Search for the cell housing the specified text and yield its [x, y] center coordinate. 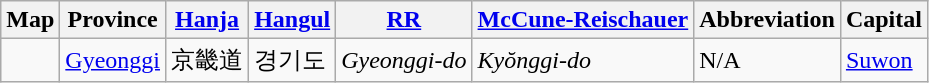
Capital [884, 20]
Gyeonggi [113, 60]
Hangul [292, 20]
京畿道 [208, 60]
Map [30, 20]
McCune-Reischauer [583, 20]
Province [113, 20]
Abbreviation [768, 20]
RR [404, 20]
Hanja [208, 20]
Kyŏnggi-do [583, 60]
Suwon [884, 60]
N/A [768, 60]
Gyeonggi-do [404, 60]
경기도 [292, 60]
